Return the (X, Y) coordinate for the center point of the cell that contains the specified text.  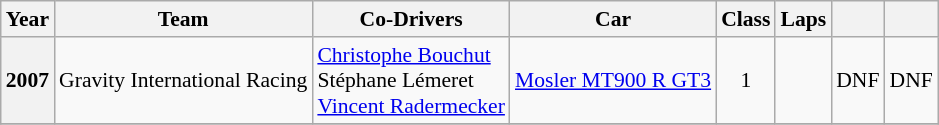
Co-Drivers (411, 19)
Year (28, 19)
1 (746, 80)
Class (746, 19)
2007 (28, 80)
Laps (803, 19)
Christophe Bouchut Stéphane Lémeret Vincent Radermecker (411, 80)
Gravity International Racing (183, 80)
Team (183, 19)
Car (613, 19)
Mosler MT900 R GT3 (613, 80)
